Locate the cell with the specified text and output its (x, y) center coordinate. 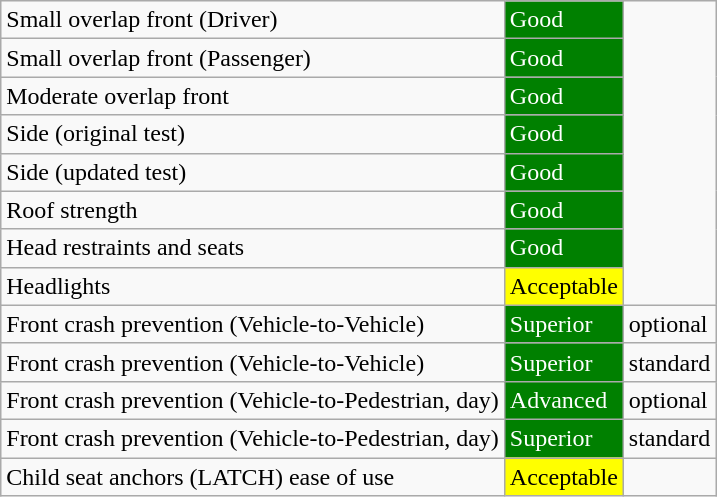
Small overlap front (Driver) (253, 20)
Headlights (253, 286)
Side (original test) (253, 134)
Small overlap front (Passenger) (253, 58)
Side (updated test) (253, 172)
Head restraints and seats (253, 248)
Advanced (564, 400)
Child seat anchors (LATCH) ease of use (253, 477)
Roof strength (253, 210)
Moderate overlap front (253, 96)
